For the text-containing cell, return its midpoint in [X, Y] coordinate format. 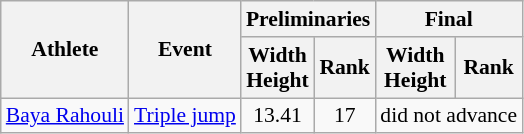
Baya Rahouli [65, 116]
Triple jump [185, 116]
17 [344, 116]
Athlete [65, 50]
did not advance [448, 116]
13.41 [278, 116]
Event [185, 50]
Final [448, 19]
Preliminaries [308, 19]
